Detect which cell encompasses the target text, then output its (X, Y) center coordinate. 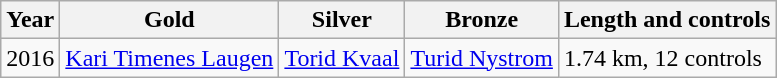
Silver (342, 20)
Length and controls (666, 20)
1.74 km, 12 controls (666, 58)
Torid Kvaal (342, 58)
Turid Nystrom (482, 58)
Kari Timenes Laugen (170, 58)
Bronze (482, 20)
Year (30, 20)
2016 (30, 58)
Gold (170, 20)
